Return [X, Y] of the center of cell containing provided text 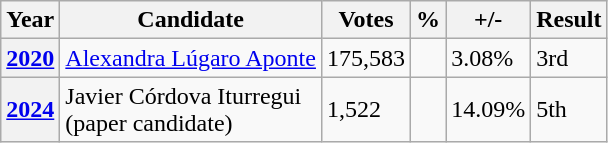
1,522 [366, 110]
% [428, 20]
Result [569, 20]
Votes [366, 20]
+/- [488, 20]
Javier Córdova Iturregui(paper candidate) [191, 110]
2020 [30, 58]
14.09% [488, 110]
3rd [569, 58]
3.08% [488, 58]
5th [569, 110]
Candidate [191, 20]
175,583 [366, 58]
2024 [30, 110]
Year [30, 20]
Alexandra Lúgaro Aponte [191, 58]
